Capture the cell that displays the provided text and extract its (x, y) central coordinate. 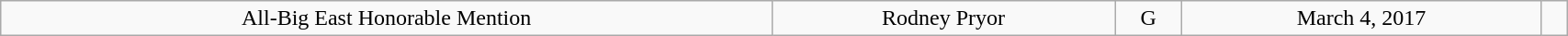
Rodney Pryor (942, 18)
March 4, 2017 (1361, 18)
All-Big East Honorable Mention (387, 18)
G (1148, 18)
